From the cell containing the given text, extract its center point as (X, Y) coordinate. 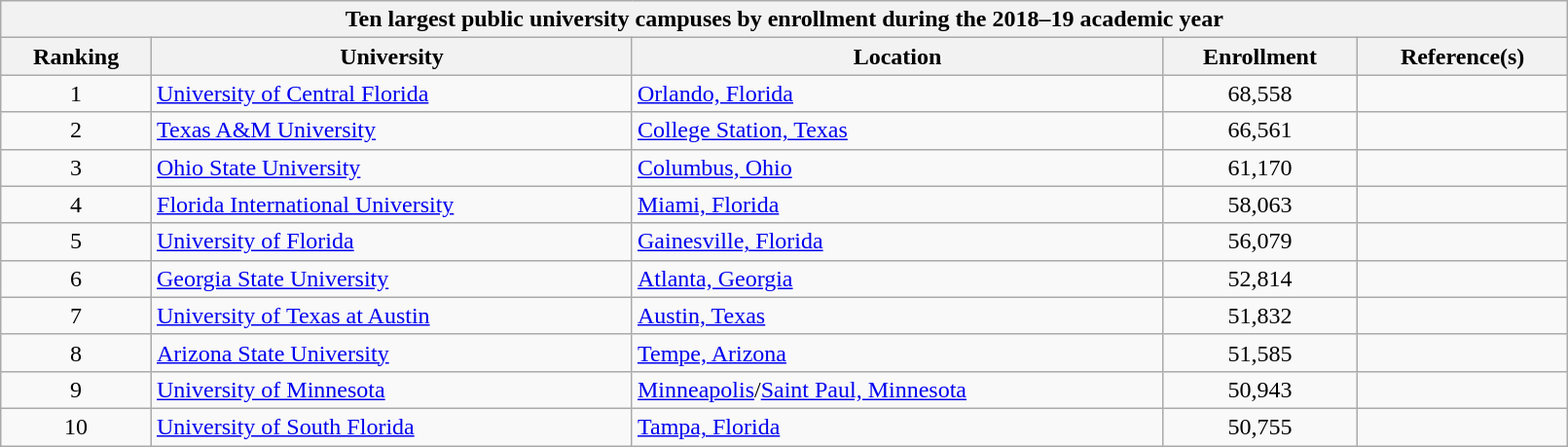
52,814 (1260, 279)
Miami, Florida (897, 205)
7 (76, 316)
10 (76, 427)
Ten largest public university campuses by enrollment during the 2018–19 academic year (784, 19)
Location (897, 56)
Tempe, Arizona (897, 353)
Texas A&M University (392, 130)
University (392, 56)
9 (76, 390)
Columbus, Ohio (897, 168)
Georgia State University (392, 279)
50,755 (1260, 427)
1 (76, 93)
Ohio State University (392, 168)
3 (76, 168)
6 (76, 279)
University of Central Florida (392, 93)
5 (76, 242)
4 (76, 205)
University of Texas at Austin (392, 316)
68,558 (1260, 93)
College Station, Texas (897, 130)
University of Minnesota (392, 390)
Enrollment (1260, 56)
58,063 (1260, 205)
Reference(s) (1462, 56)
Tampa, Florida (897, 427)
2 (76, 130)
Ranking (76, 56)
Atlanta, Georgia (897, 279)
University of South Florida (392, 427)
66,561 (1260, 130)
Florida International University (392, 205)
56,079 (1260, 242)
Austin, Texas (897, 316)
Gainesville, Florida (897, 242)
University of Florida (392, 242)
Minneapolis/Saint Paul, Minnesota (897, 390)
8 (76, 353)
Arizona State University (392, 353)
50,943 (1260, 390)
Orlando, Florida (897, 93)
51,585 (1260, 353)
61,170 (1260, 168)
51,832 (1260, 316)
